Provide the [x, y] coordinate of the cell's center where the given text is located.  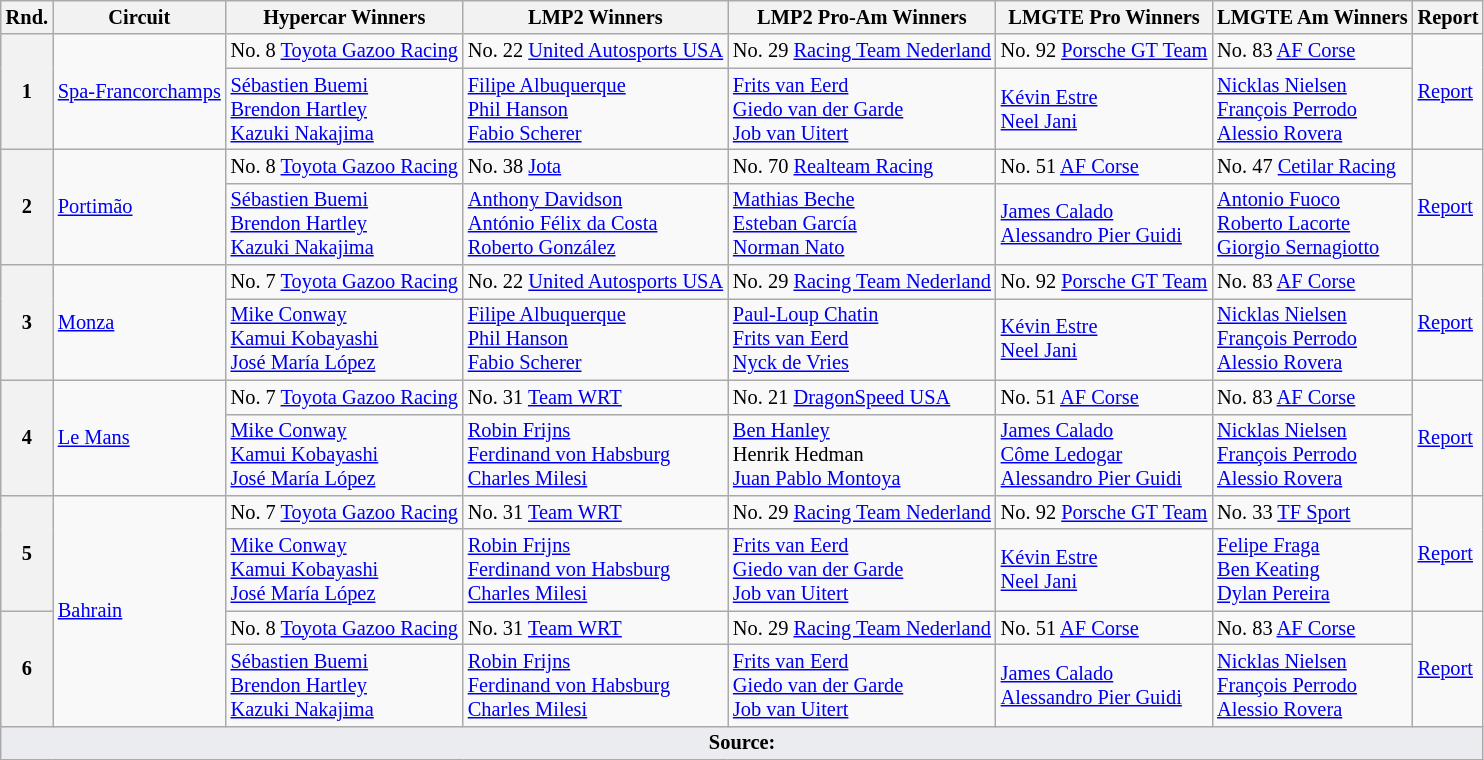
Monza [140, 322]
LMGTE Pro Winners [1104, 17]
Antonio Fuoco Roberto Lacorte Giorgio Sernagiotto [1312, 224]
Paul-Loup Chatin Frits van Eerd Nyck de Vries [862, 339]
LMGTE Am Winners [1312, 17]
No. 21 DragonSpeed USA [862, 397]
Le Mans [140, 438]
Bahrain [140, 610]
No. 38 Jota [596, 166]
Rnd. [27, 17]
Anthony Davidson António Félix da Costa Roberto González [596, 224]
LMP2 Winners [596, 17]
No. 47 Cetilar Racing [1312, 166]
James Calado Côme Ledogar Alessandro Pier Guidi [1104, 455]
4 [27, 438]
3 [27, 322]
Mathias Beche Esteban García Norman Nato [862, 224]
Portimão [140, 206]
No. 33 TF Sport [1312, 512]
2 [27, 206]
No. 70 Realteam Racing [862, 166]
Ben Hanley Henrik Hedman Juan Pablo Montoya [862, 455]
6 [27, 668]
Source: [742, 743]
Spa-Francorchamps [140, 92]
Circuit [140, 17]
1 [27, 92]
5 [27, 552]
Felipe Fraga Ben Keating Dylan Pereira [1312, 570]
LMP2 Pro-Am Winners [862, 17]
Hypercar Winners [344, 17]
